Extract the (X, Y) coordinate from the center of the cell holding the provided text.  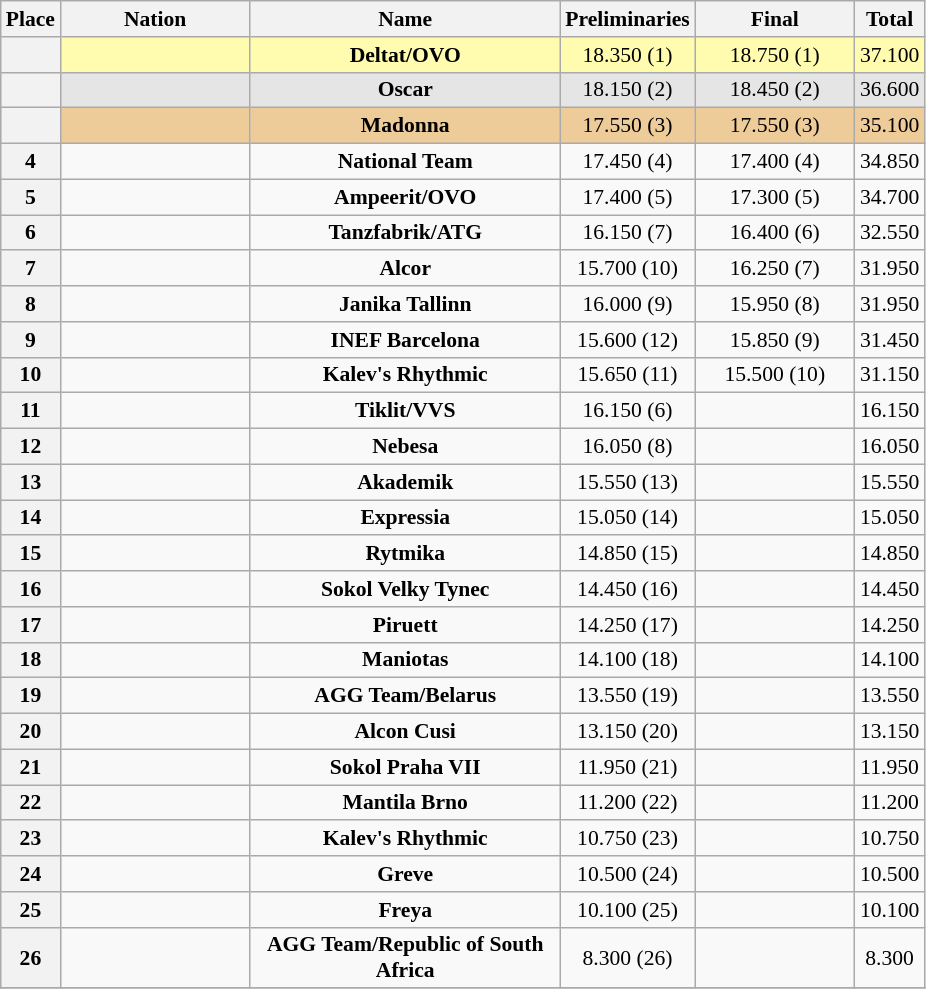
11.200 (890, 803)
Nation (155, 19)
13.150 (20) (627, 732)
10.500 (890, 874)
14 (30, 518)
14.250 (17) (627, 625)
Alcon Cusi (405, 732)
16.150 (890, 411)
Sokol Praha VII (405, 767)
22 (30, 803)
16.400 (6) (775, 233)
Nebesa (405, 447)
16.150 (7) (627, 233)
12 (30, 447)
Oscar (405, 90)
36.600 (890, 90)
Tanzfabrik/ATG (405, 233)
14.850 (890, 554)
13 (30, 482)
Ampeerit/OVO (405, 197)
15.550 (13) (627, 482)
AGG Team/Republic of South Africa (405, 958)
Name (405, 19)
19 (30, 696)
34.700 (890, 197)
11.950 (21) (627, 767)
INEF Barcelona (405, 340)
Akademik (405, 482)
Place (30, 19)
15.850 (9) (775, 340)
15.950 (8) (775, 304)
16 (30, 589)
4 (30, 162)
37.100 (890, 55)
18.150 (2) (627, 90)
16.050 (8) (627, 447)
Preliminaries (627, 19)
National Team (405, 162)
10.750 (23) (627, 839)
25 (30, 910)
35.100 (890, 126)
10.750 (890, 839)
6 (30, 233)
Maniotas (405, 660)
15.550 (890, 482)
18.350 (1) (627, 55)
17.400 (5) (627, 197)
31.150 (890, 375)
Mantila Brno (405, 803)
17.300 (5) (775, 197)
13.550 (19) (627, 696)
18.450 (2) (775, 90)
16.000 (9) (627, 304)
9 (30, 340)
5 (30, 197)
15.050 (14) (627, 518)
11.950 (890, 767)
8.300 (26) (627, 958)
17.450 (4) (627, 162)
Freya (405, 910)
Piruett (405, 625)
7 (30, 269)
Alcor (405, 269)
10.100 (25) (627, 910)
14.450 (890, 589)
15.500 (10) (775, 375)
16.050 (890, 447)
Madonna (405, 126)
14.100 (18) (627, 660)
13.150 (890, 732)
24 (30, 874)
17.400 (4) (775, 162)
Expressia (405, 518)
Total (890, 19)
18 (30, 660)
31.450 (890, 340)
Rytmika (405, 554)
Tiklit/VVS (405, 411)
13.550 (890, 696)
20 (30, 732)
Sokol Velky Tynec (405, 589)
10.500 (24) (627, 874)
15 (30, 554)
15.050 (890, 518)
23 (30, 839)
15.600 (12) (627, 340)
10 (30, 375)
8 (30, 304)
14.450 (16) (627, 589)
16.150 (6) (627, 411)
17 (30, 625)
Janika Tallinn (405, 304)
15.700 (10) (627, 269)
26 (30, 958)
10.100 (890, 910)
14.250 (890, 625)
11.200 (22) (627, 803)
14.850 (15) (627, 554)
14.100 (890, 660)
32.550 (890, 233)
21 (30, 767)
15.650 (11) (627, 375)
Greve (405, 874)
Final (775, 19)
18.750 (1) (775, 55)
11 (30, 411)
16.250 (7) (775, 269)
34.850 (890, 162)
AGG Team/Belarus (405, 696)
Deltat/OVO (405, 55)
8.300 (890, 958)
